Identify which cell holds the provided text, then report its [x, y] central coordinate. 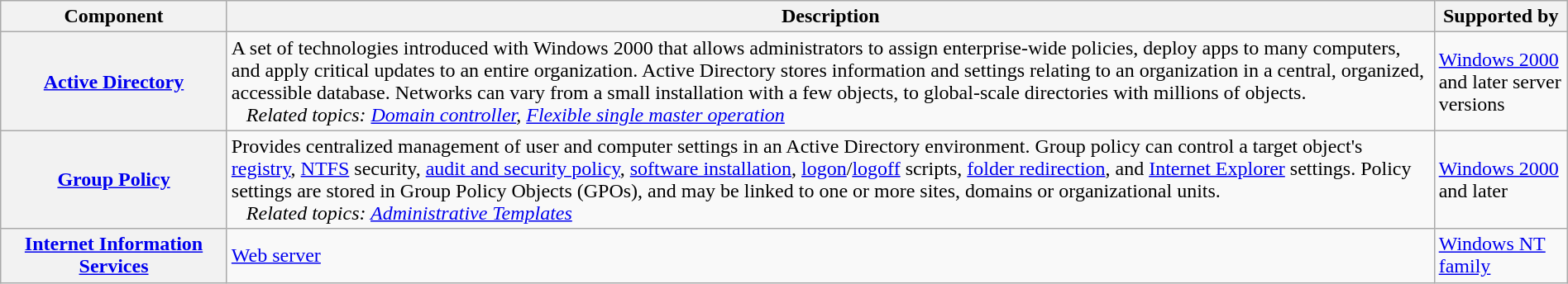
Windows 2000 and later [1500, 180]
Supported by [1500, 17]
Internet Information Services [114, 256]
Description [830, 17]
Windows 2000 and later server versions [1500, 81]
Windows NT family [1500, 256]
Web server [830, 256]
Active Directory [114, 81]
Component [114, 17]
Group Policy [114, 180]
